Find where the given text appears and provide that cell's center as [x, y] coordinate. 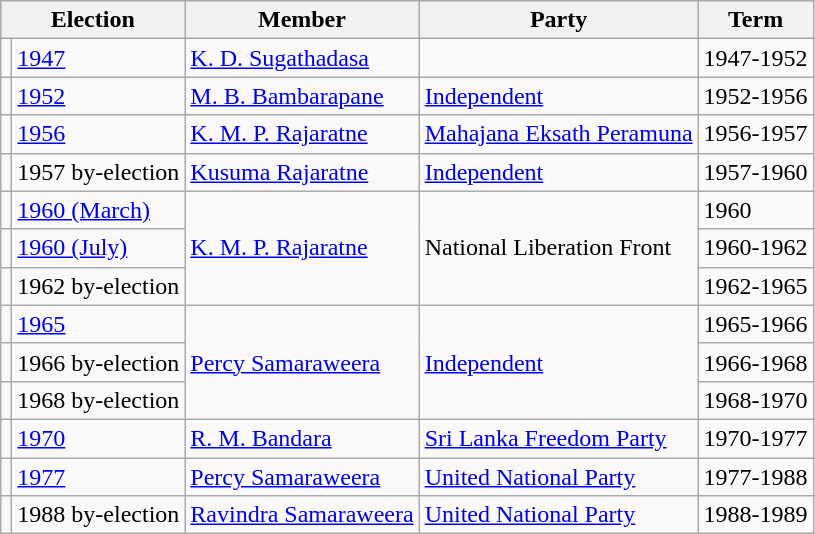
1947 [98, 58]
1988-1989 [756, 515]
Ravindra Samaraweera [302, 515]
Election [93, 20]
1947-1952 [756, 58]
1970-1977 [756, 438]
1966-1968 [756, 362]
Mahajana Eksath Peramuna [558, 134]
1960 [756, 210]
Kusuma Rajaratne [302, 172]
1988 by-election [98, 515]
1956 [98, 134]
1965-1966 [756, 324]
Member [302, 20]
Sri Lanka Freedom Party [558, 438]
R. M. Bandara [302, 438]
1970 [98, 438]
K. D. Sugathadasa [302, 58]
1960 (July) [98, 248]
M. B. Bambarapane [302, 96]
1977 [98, 477]
1962 by-election [98, 286]
1952-1956 [756, 96]
1968-1970 [756, 400]
1968 by-election [98, 400]
1957-1960 [756, 172]
National Liberation Front [558, 248]
1966 by-election [98, 362]
1956-1957 [756, 134]
1957 by-election [98, 172]
1960 (March) [98, 210]
Party [558, 20]
Term [756, 20]
1965 [98, 324]
1977-1988 [756, 477]
1962-1965 [756, 286]
1952 [98, 96]
1960-1962 [756, 248]
